Return (X, Y) of the center of cell containing provided text 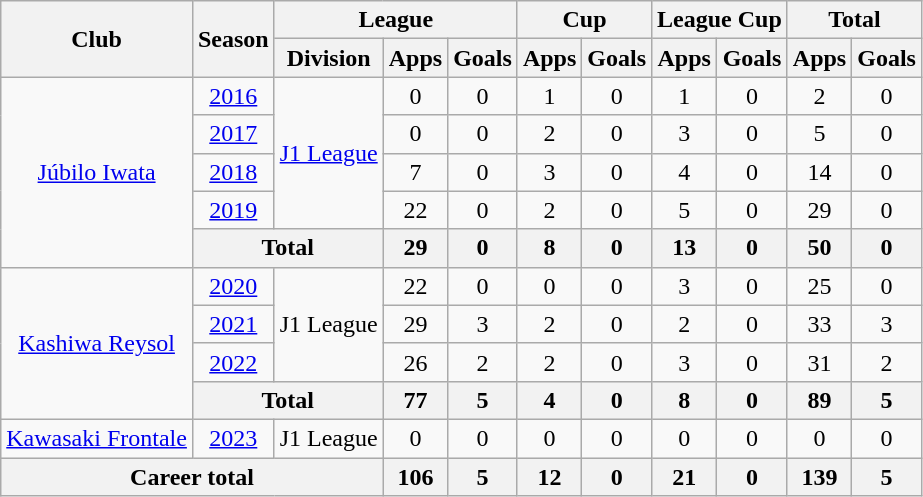
Kawasaki Frontale (97, 438)
26 (415, 362)
2016 (233, 96)
7 (415, 172)
League (396, 20)
2020 (233, 286)
31 (819, 362)
14 (819, 172)
13 (684, 248)
Júbilo Iwata (97, 172)
League Cup (720, 20)
Career total (192, 477)
25 (819, 286)
2023 (233, 438)
2021 (233, 324)
2022 (233, 362)
Club (97, 39)
12 (549, 477)
2018 (233, 172)
Cup (584, 20)
Division (328, 58)
50 (819, 248)
89 (819, 400)
Kashiwa Reysol (97, 343)
Season (233, 39)
139 (819, 477)
2019 (233, 210)
2017 (233, 134)
33 (819, 324)
106 (415, 477)
21 (684, 477)
77 (415, 400)
